Provide the [X, Y] coordinate of the cell's center where the given text is located.  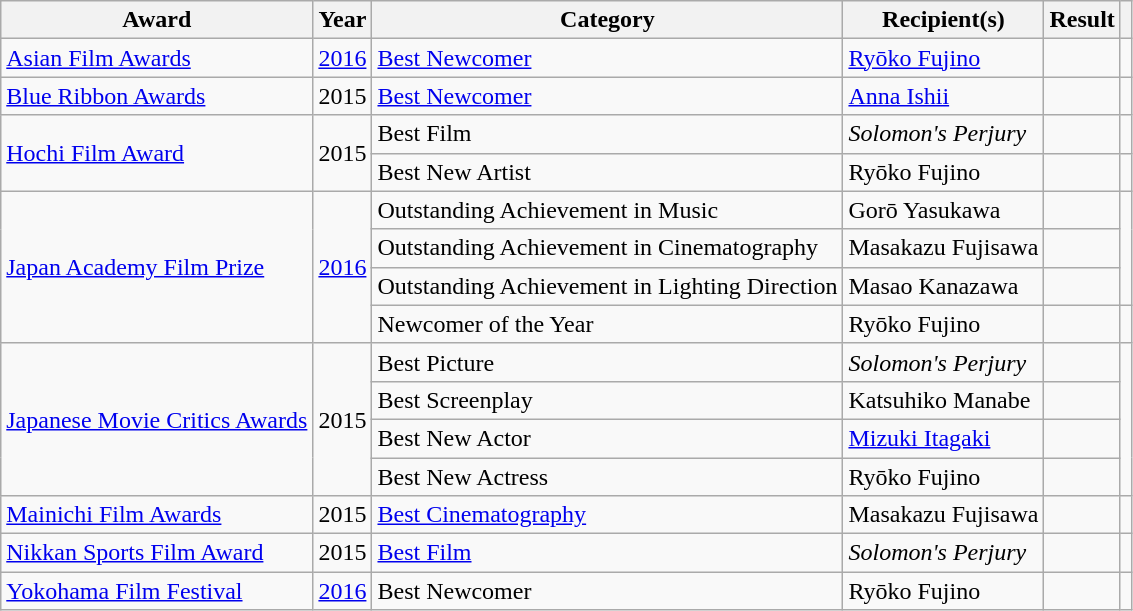
Best New Actor [608, 438]
Gorō Yasukawa [944, 210]
Japan Academy Film Prize [157, 267]
Result [1082, 20]
Katsuhiko Manabe [944, 400]
Outstanding Achievement in Lighting Direction [608, 286]
Year [342, 20]
Mizuki Itagaki [944, 438]
Asian Film Awards [157, 58]
Mainichi Film Awards [157, 515]
Outstanding Achievement in Music [608, 210]
Best New Artist [608, 172]
Anna Ishii [944, 96]
Recipient(s) [944, 20]
Best New Actress [608, 477]
Best Cinematography [608, 515]
Yokohama Film Festival [157, 591]
Japanese Movie Critics Awards [157, 419]
Award [157, 20]
Newcomer of the Year [608, 324]
Masao Kanazawa [944, 286]
Hochi Film Award [157, 153]
Nikkan Sports Film Award [157, 553]
Category [608, 20]
Best Picture [608, 362]
Best Screenplay [608, 400]
Blue Ribbon Awards [157, 96]
Outstanding Achievement in Cinematography [608, 248]
